Determine the [X, Y] coordinate at the center of the cell enclosing the given text.  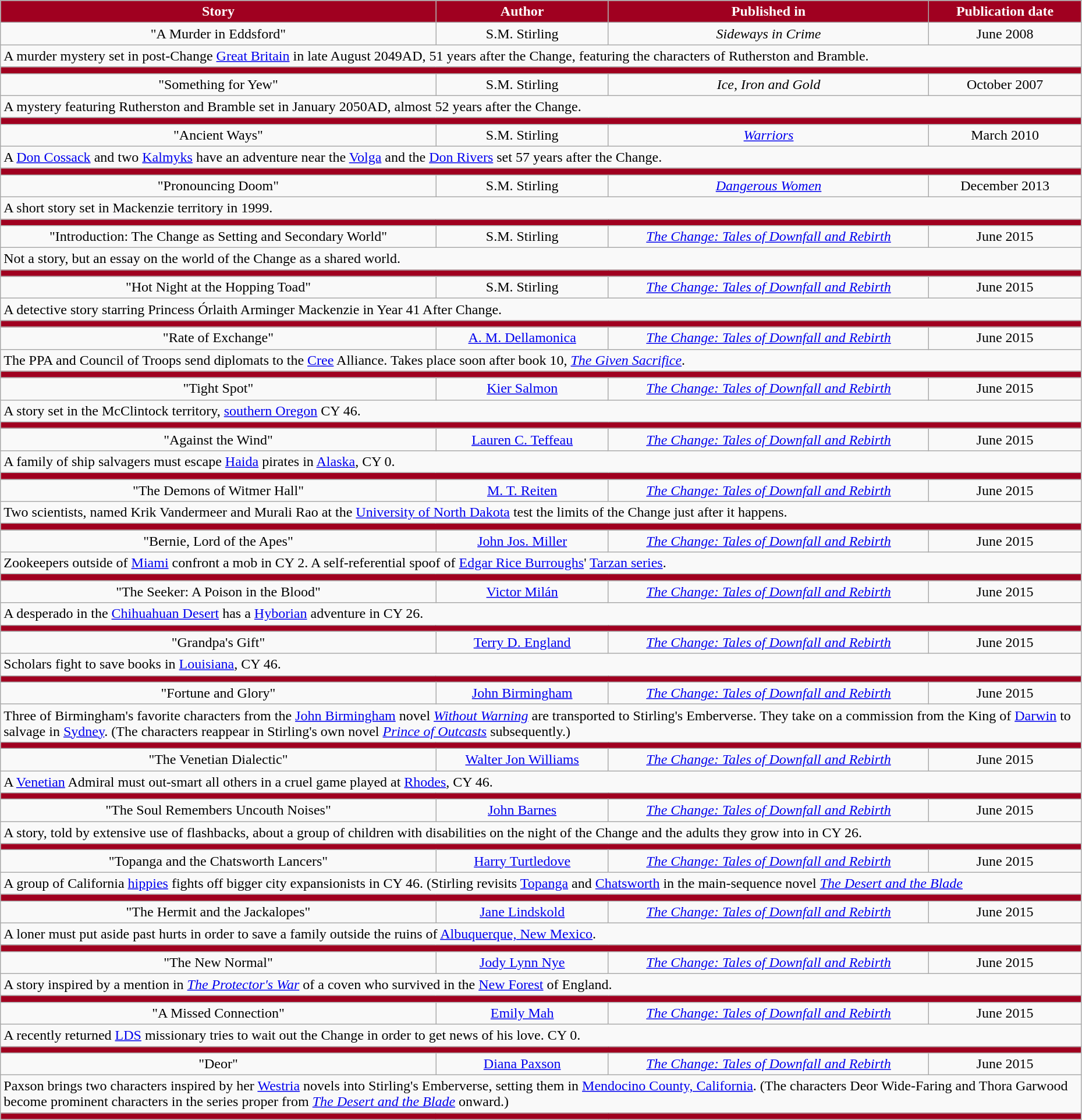
"The Soul Remembers Uncouth Noises" [218, 810]
Kier Salmon [522, 389]
M. T. Reiten [522, 490]
Walter Jon Williams [522, 759]
John Birmingham [522, 693]
"The Seeker: A Poison in the Blood" [218, 592]
Ice, Iron and Gold [768, 84]
Dangerous Women [768, 186]
March 2010 [1005, 135]
"The New Normal" [218, 962]
A story set in the McClintock territory, southern Oregon CY 46. [541, 411]
Scholars fight to save books in Louisiana, CY 46. [541, 664]
"A Murder in Eddsford" [218, 34]
Author [522, 12]
Jane Lindskold [522, 912]
Published in [768, 12]
December 2013 [1005, 186]
"Deor" [218, 1064]
A family of ship salvagers must escape Haida pirates in Alaska, CY 0. [541, 461]
A short story set in Mackenzie territory in 1999. [541, 208]
The PPA and Council of Troops send diplomats to the Cree Alliance. Takes place soon after book 10, The Given Sacrifice. [541, 360]
A mystery featuring Rutherston and Bramble set in January 2050AD, almost 52 years after the Change. [541, 106]
"Rate of Exchange" [218, 338]
Victor Milán [522, 592]
A Venetian Admiral must out-smart all others in a cruel game played at Rhodes, CY 46. [541, 781]
"Something for Yew" [218, 84]
John Barnes [522, 810]
"Grandpa's Gift" [218, 642]
"The Hermit and the Jackalopes" [218, 912]
"Fortune and Glory" [218, 693]
Not a story, but an essay on the world of the Change as a shared world. [541, 259]
Terry D. England [522, 642]
"Tight Spot" [218, 389]
Lauren C. Teffeau [522, 439]
A detective story starring Princess Órlaith Arminger Mackenzie in Year 41 After Change. [541, 310]
Publication date [1005, 12]
Harry Turtledove [522, 861]
"A Missed Connection" [218, 1013]
"Topanga and the Chatsworth Lancers" [218, 861]
"Bernie, Lord of the Apes" [218, 541]
"The Demons of Witmer Hall" [218, 490]
John Jos. Miller [522, 541]
Emily Mah [522, 1013]
"Introduction: The Change as Setting and Secondary World" [218, 237]
Two scientists, named Krik Vandermeer and Murali Rao at the University of North Dakota test the limits of the Change just after it happens. [541, 513]
October 2007 [1005, 84]
Sideways in Crime [768, 34]
"Against the Wind" [218, 439]
A story inspired by a mention in The Protector's War of a coven who survived in the New Forest of England. [541, 984]
A recently returned LDS missionary tries to wait out the Change in order to get news of his love. CY 0. [541, 1035]
A Don Cossack and two Kalmyks have an adventure near the Volga and the Don Rivers set 57 years after the Change. [541, 157]
Story [218, 12]
A. M. Dellamonica [522, 338]
A desperado in the Chihuahuan Desert has a Hyborian adventure in CY 26. [541, 614]
Jody Lynn Nye [522, 962]
"Hot Night at the Hopping Toad" [218, 287]
Zookeepers outside of Miami confront a mob in CY 2. A self-referential spoof of Edgar Rice Burroughs' Tarzan series. [541, 563]
A loner must put aside past hurts in order to save a family outside the ruins of Albuquerque, New Mexico. [541, 934]
"The Venetian Dialectic" [218, 759]
Diana Paxson [522, 1064]
Warriors [768, 135]
"Ancient Ways" [218, 135]
June 2008 [1005, 34]
"Pronouncing Doom" [218, 186]
